Detect which cell encompasses the target text, then output its [x, y] center coordinate. 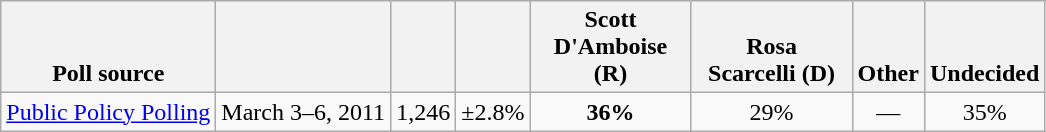
Public Policy Polling [108, 112]
— [888, 112]
Undecided [984, 47]
Other [888, 47]
35% [984, 112]
36% [610, 112]
RosaScarcelli (D) [772, 47]
ScottD'Amboise (R) [610, 47]
March 3–6, 2011 [304, 112]
Poll source [108, 47]
29% [772, 112]
1,246 [424, 112]
±2.8% [493, 112]
